Identify which cell holds the provided text, then report its [X, Y] central coordinate. 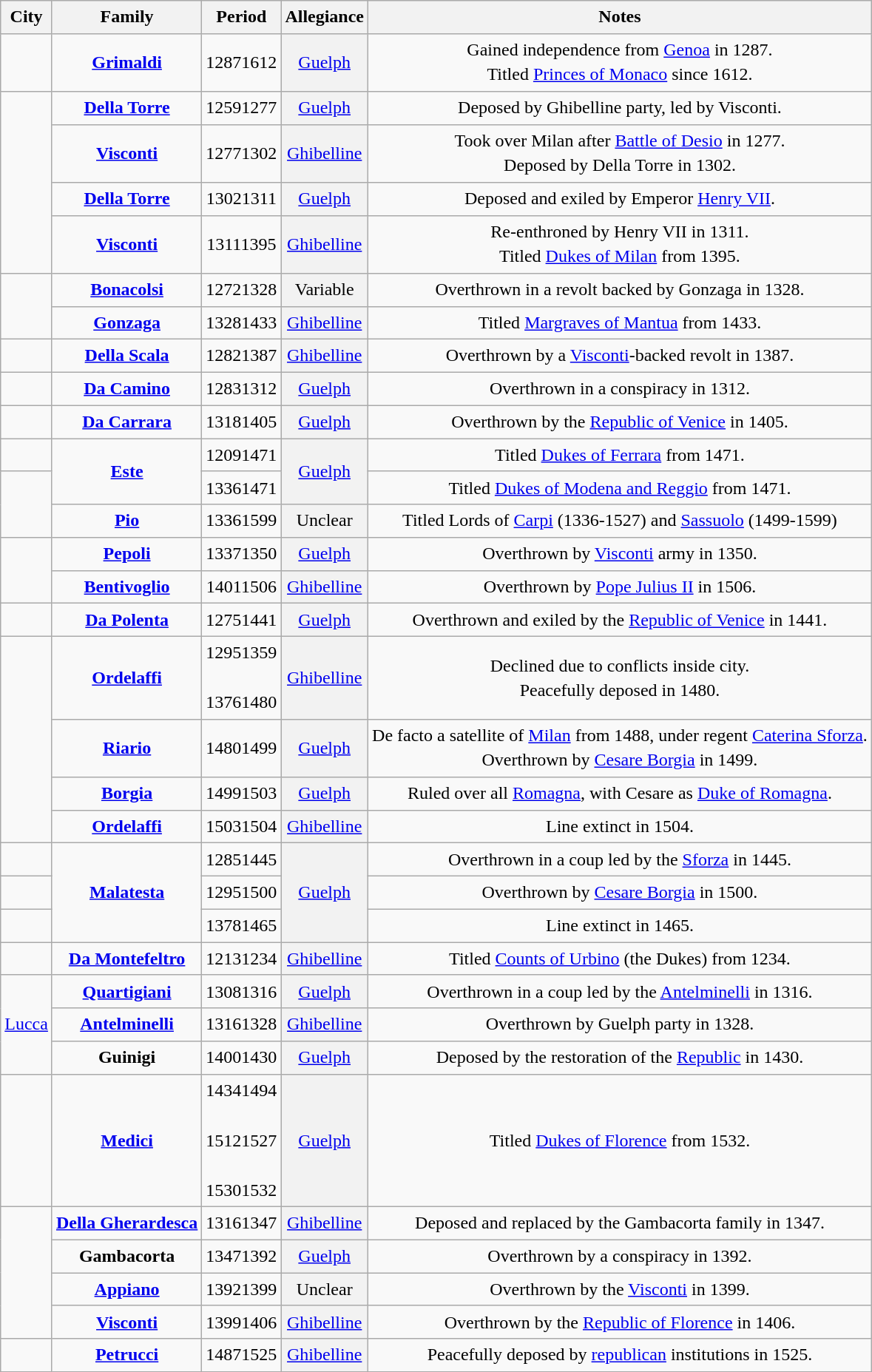
Overthrown by Pope Julius II in 1506. [620, 587]
Da Carrara [126, 422]
12831312 [241, 389]
Gonzaga [126, 322]
Overthrown in a conspiracy in 1312. [620, 389]
14801499 [241, 748]
City [27, 18]
143414941512152715301532 [241, 1140]
12771302 [241, 153]
Took over Milan after Battle of Desio in 1277.Deposed by Della Torre in 1302. [620, 153]
13781465 [241, 926]
13371350 [241, 555]
12721328 [241, 290]
Overthrown by Cesare Borgia in 1500. [620, 893]
Deposed and exiled by Emperor Henry VII. [620, 200]
Appiano [126, 1290]
Ruled over all Romagna, with Cesare as Duke of Romagna. [620, 794]
13161328 [241, 1025]
Medici [126, 1140]
12871612 [241, 62]
13181405 [241, 422]
12851445 [241, 859]
Titled Dukes of Modena and Reggio from 1471. [620, 488]
Family [126, 18]
Notes [620, 18]
Da Camino [126, 389]
Gambacorta [126, 1256]
12951500 [241, 893]
13361599 [241, 521]
Titled Margraves of Mantua from 1433. [620, 322]
14011506 [241, 587]
Malatesta [126, 893]
12591277 [241, 108]
Pio [126, 521]
Della Scala [126, 356]
Declined due to conflicts inside city.Peacefully deposed in 1480. [620, 678]
13361471 [241, 488]
Gained independence from Genoa in 1287.Titled Princes of Monaco since 1612. [620, 62]
Da Montefeltro [126, 959]
Variable [325, 290]
Line extinct in 1465. [620, 926]
Lucca [27, 1024]
13281433 [241, 322]
Deposed and replaced by the Gambacorta family in 1347. [620, 1223]
Grimaldi [126, 62]
Overthrown in a coup led by the Sforza in 1445. [620, 859]
Pepoli [126, 555]
Line extinct in 1504. [620, 827]
Overthrown in a revolt backed by Gonzaga in 1328. [620, 290]
Overthrown by a conspiracy in 1392. [620, 1256]
Overthrown by Guelph party in 1328. [620, 1025]
Da Polenta [126, 620]
Titled Lords of Carpi (1336-1527) and Sassuolo (1499-1599) [620, 521]
Antelminelli [126, 1025]
Quartigiani [126, 991]
15031504 [241, 827]
14871525 [241, 1355]
Riario [126, 748]
1295135913761480 [241, 678]
Della Gherardesca [126, 1223]
12091471 [241, 456]
Period [241, 18]
Overthrown by Visconti army in 1350. [620, 555]
13021311 [241, 200]
12821387 [241, 356]
Overthrown in a coup led by the Antelminelli in 1316. [620, 991]
Petrucci [126, 1355]
Overthrown by the Republic of Venice in 1405. [620, 422]
Allegiance [325, 18]
14001430 [241, 1058]
Bonacolsi [126, 290]
Titled Counts of Urbino (the Dukes) from 1234. [620, 959]
Deposed by the restoration of the Republic in 1430. [620, 1058]
Titled Dukes of Florence from 1532. [620, 1140]
13081316 [241, 991]
13111395 [241, 244]
Este [126, 472]
13991406 [241, 1322]
Overthrown by the Visconti in 1399. [620, 1290]
12131234 [241, 959]
Overthrown and exiled by the Republic of Venice in 1441. [620, 620]
Guinigi [126, 1058]
Bentivoglio [126, 587]
De facto a satellite of Milan from 1488, under regent Caterina Sforza.Overthrown by Cesare Borgia in 1499. [620, 748]
13471392 [241, 1256]
Overthrown by the Republic of Florence in 1406. [620, 1322]
Borgia [126, 794]
12751441 [241, 620]
Deposed by Ghibelline party, led by Visconti. [620, 108]
Peacefully deposed by republican institutions in 1525. [620, 1355]
13921399 [241, 1290]
13161347 [241, 1223]
14991503 [241, 794]
Overthrown by a Visconti-backed revolt in 1387. [620, 356]
Titled Dukes of Ferrara from 1471. [620, 456]
Re-enthroned by Henry VII in 1311.Titled Dukes of Milan from 1395. [620, 244]
